Detect which cell encompasses the target text, then output its (X, Y) center coordinate. 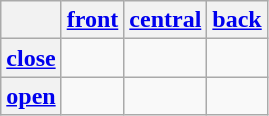
back (237, 20)
close (31, 58)
central (166, 20)
open (31, 96)
front (92, 20)
